Output the [X, Y] coordinate of the center of the cell containing the given text.  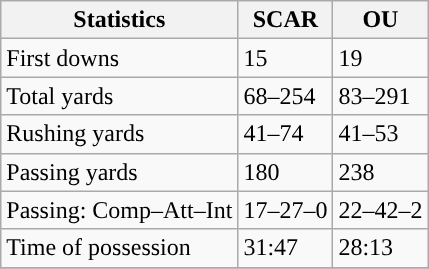
41–74 [286, 134]
Rushing yards [120, 134]
Total yards [120, 96]
17–27–0 [286, 210]
First downs [120, 58]
Statistics [120, 20]
238 [380, 172]
68–254 [286, 96]
OU [380, 20]
28:13 [380, 248]
22–42–2 [380, 210]
SCAR [286, 20]
15 [286, 58]
Passing: Comp–Att–Int [120, 210]
180 [286, 172]
19 [380, 58]
83–291 [380, 96]
Passing yards [120, 172]
41–53 [380, 134]
Time of possession [120, 248]
31:47 [286, 248]
